Pinpoint the cell where the given text exists, returning its [x, y] midpoint coordinate. 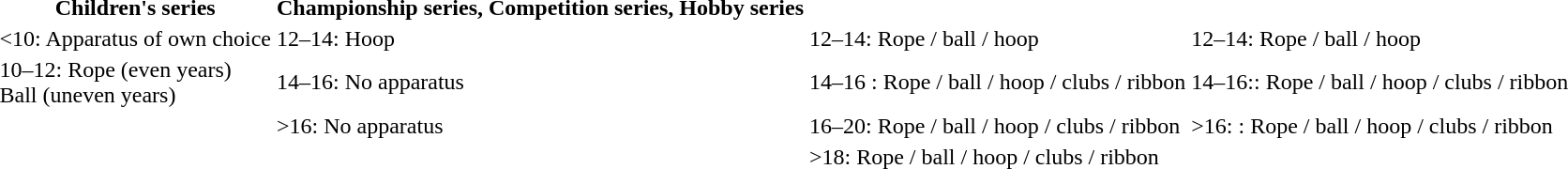
>16: No apparatus [540, 126]
14–16: No apparatus [540, 83]
16–20: Rope / ball / hoop / clubs / ribbon [997, 126]
12–14: Rope / ball / hoop [997, 38]
14–16 : Rope / ball / hoop / clubs / ribbon [997, 83]
12–14: Hoop [540, 38]
